Return (x, y) of the center of cell containing provided text 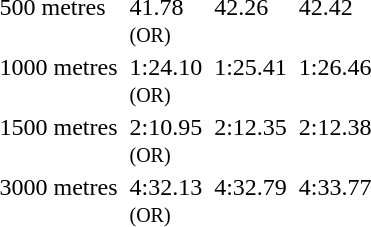
2:10.95(OR) (166, 140)
2:12.35 (251, 140)
1:25.41 (251, 80)
1:24.10(OR) (166, 80)
